Provide the [x, y] coordinate of the cell's center where the given text is located.  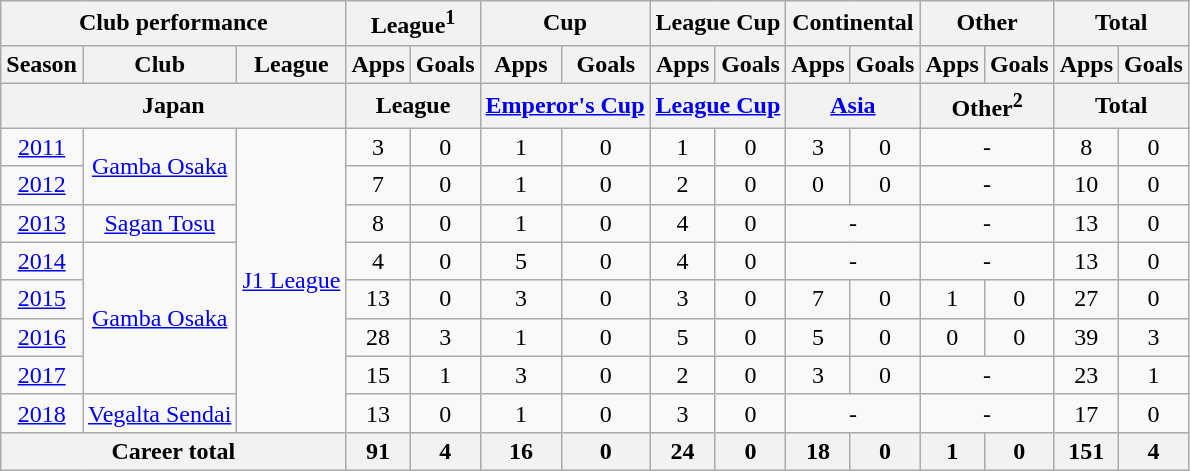
2013 [42, 223]
16 [521, 451]
23 [1086, 375]
151 [1086, 451]
18 [818, 451]
17 [1086, 413]
Other [987, 24]
Club [159, 64]
28 [378, 337]
Asia [853, 106]
J1 League [292, 280]
10 [1086, 185]
Career total [174, 451]
15 [378, 375]
Other2 [987, 106]
2015 [42, 299]
Cup [565, 24]
Sagan Tosu [159, 223]
2016 [42, 337]
Club performance [174, 24]
24 [682, 451]
39 [1086, 337]
League1 [413, 24]
2017 [42, 375]
91 [378, 451]
Continental [853, 24]
Japan [174, 106]
Emperor's Cup [565, 106]
Vegalta Sendai [159, 413]
Season [42, 64]
2018 [42, 413]
2011 [42, 147]
2012 [42, 185]
2014 [42, 261]
27 [1086, 299]
